From the cell containing the given text, extract its center point as (X, Y) coordinate. 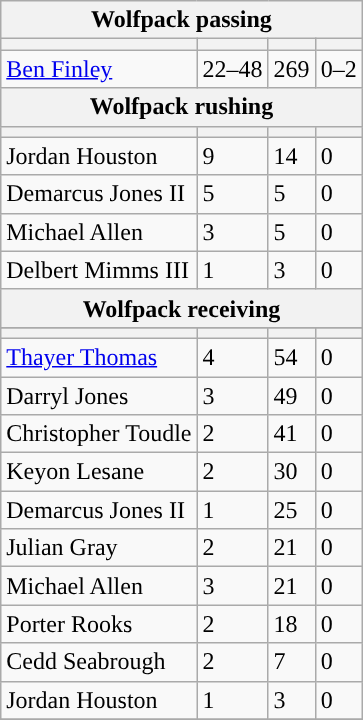
54 (292, 357)
0–2 (338, 69)
Ben Finley (99, 69)
Christopher Toudle (99, 434)
18 (292, 624)
Wolfpack passing (182, 20)
Porter Rooks (99, 624)
269 (292, 69)
Wolfpack rushing (182, 107)
Wolfpack receiving (182, 308)
Keyon Lesane (99, 472)
4 (232, 357)
7 (292, 662)
14 (292, 156)
Darryl Jones (99, 395)
22–48 (232, 69)
Julian Gray (99, 548)
Delbert Mimms III (99, 270)
30 (292, 472)
25 (292, 510)
Cedd Seabrough (99, 662)
9 (232, 156)
41 (292, 434)
Thayer Thomas (99, 357)
49 (292, 395)
